Scan for the cell matching the given text and deliver its [X, Y] coordinate at center. 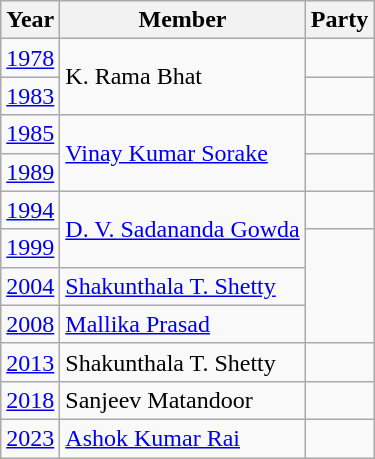
1999 [30, 248]
1989 [30, 172]
Vinay Kumar Sorake [182, 153]
1983 [30, 96]
Party [339, 20]
2008 [30, 324]
2004 [30, 286]
Year [30, 20]
1994 [30, 210]
2013 [30, 362]
1985 [30, 134]
2018 [30, 400]
Member [182, 20]
D. V. Sadananda Gowda [182, 229]
2023 [30, 438]
Ashok Kumar Rai [182, 438]
K. Rama Bhat [182, 77]
Sanjeev Matandoor [182, 400]
Mallika Prasad [182, 324]
1978 [30, 58]
